Detect which cell encompasses the target text, then output its (X, Y) center coordinate. 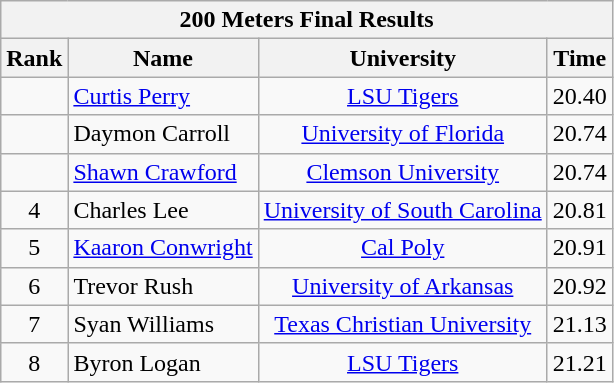
7 (34, 324)
Kaaron Conwright (163, 248)
20.92 (580, 286)
Cal Poly (402, 248)
21.13 (580, 324)
Curtis Perry (163, 96)
Rank (34, 58)
20.81 (580, 210)
20.91 (580, 248)
6 (34, 286)
8 (34, 362)
Daymon Carroll (163, 134)
21.21 (580, 362)
Byron Logan (163, 362)
20.40 (580, 96)
200 Meters Final Results (307, 20)
University of Florida (402, 134)
University of South Carolina (402, 210)
Trevor Rush (163, 286)
University of Arkansas (402, 286)
Name (163, 58)
Clemson University (402, 172)
University (402, 58)
5 (34, 248)
Time (580, 58)
Shawn Crawford (163, 172)
Texas Christian University (402, 324)
Charles Lee (163, 210)
Syan Williams (163, 324)
4 (34, 210)
